Return [X, Y] of the center of cell containing provided text 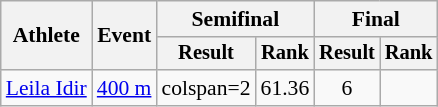
Event [124, 36]
Leila Idir [46, 88]
400 m [124, 88]
colspan=2 [206, 88]
6 [347, 88]
61.36 [286, 88]
Athlete [46, 36]
Final [376, 19]
Semifinal [235, 19]
